Determine the [x, y] coordinate at the center of the cell enclosing the given text.  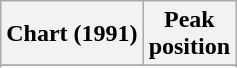
Peakposition [189, 34]
Chart (1991) [72, 34]
